From the cell containing the given text, extract its center point as [x, y] coordinate. 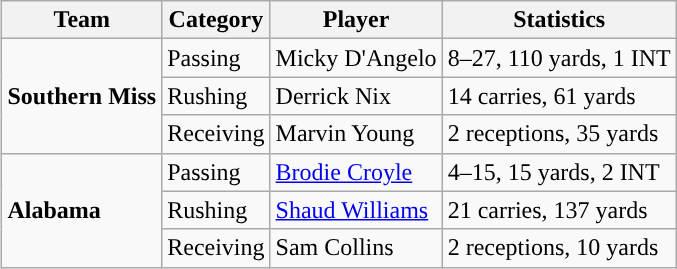
8–27, 110 yards, 1 INT [559, 58]
Brodie Croyle [356, 172]
Alabama [82, 210]
2 receptions, 35 yards [559, 134]
Micky D'Angelo [356, 58]
Statistics [559, 20]
Southern Miss [82, 96]
Shaud Williams [356, 210]
21 carries, 137 yards [559, 210]
Team [82, 20]
4–15, 15 yards, 2 INT [559, 172]
Derrick Nix [356, 96]
Sam Collins [356, 248]
2 receptions, 10 yards [559, 248]
Category [216, 20]
Marvin Young [356, 134]
Player [356, 20]
14 carries, 61 yards [559, 96]
